Return the [x, y] coordinate for the center point of the cell that contains the specified text.  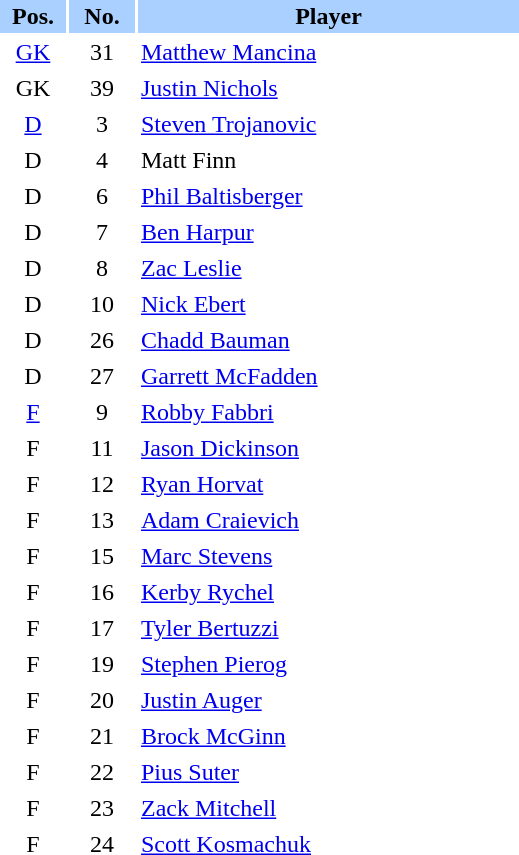
23 [102, 808]
Phil Baltisberger [328, 196]
Pius Suter [328, 772]
17 [102, 628]
Zac Leslie [328, 268]
Zack Mitchell [328, 808]
16 [102, 592]
3 [102, 124]
Justin Auger [328, 700]
Nick Ebert [328, 304]
26 [102, 340]
31 [102, 52]
13 [102, 520]
Pos. [33, 16]
Player [328, 16]
Ryan Horvat [328, 484]
7 [102, 232]
21 [102, 736]
Jason Dickinson [328, 448]
6 [102, 196]
Robby Fabbri [328, 412]
Matt Finn [328, 160]
Garrett McFadden [328, 376]
Stephen Pierog [328, 664]
4 [102, 160]
22 [102, 772]
Brock McGinn [328, 736]
15 [102, 556]
No. [102, 16]
19 [102, 664]
20 [102, 700]
10 [102, 304]
9 [102, 412]
27 [102, 376]
11 [102, 448]
Tyler Bertuzzi [328, 628]
Steven Trojanovic [328, 124]
Ben Harpur [328, 232]
Matthew Mancina [328, 52]
8 [102, 268]
12 [102, 484]
39 [102, 88]
Marc Stevens [328, 556]
Justin Nichols [328, 88]
Chadd Bauman [328, 340]
Kerby Rychel [328, 592]
Adam Craievich [328, 520]
